Pinpoint the cell where the given text exists, returning its (X, Y) midpoint coordinate. 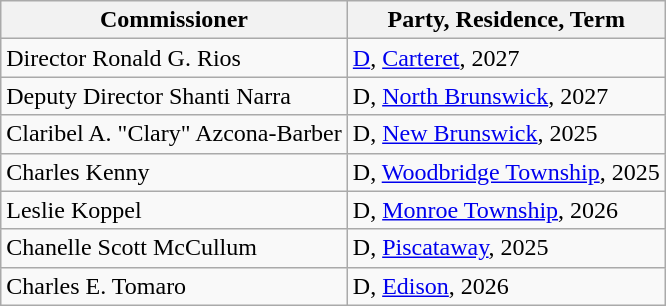
Chanelle Scott McCullum (174, 248)
D, New Brunswick, 2025 (506, 134)
Charles Kenny (174, 172)
D, Piscataway, 2025 (506, 248)
Claribel A. "Clary" Azcona-Barber (174, 134)
D, North Brunswick, 2027 (506, 96)
Deputy Director Shanti Narra (174, 96)
D, Monroe Township, 2026 (506, 210)
Commissioner (174, 20)
Party, Residence, Term (506, 20)
Leslie Koppel (174, 210)
D, Woodbridge Township, 2025 (506, 172)
Charles E. Tomaro (174, 286)
D, Edison, 2026 (506, 286)
D, Carteret, 2027 (506, 58)
Director Ronald G. Rios (174, 58)
